For the text-containing cell, return its midpoint in [X, Y] coordinate format. 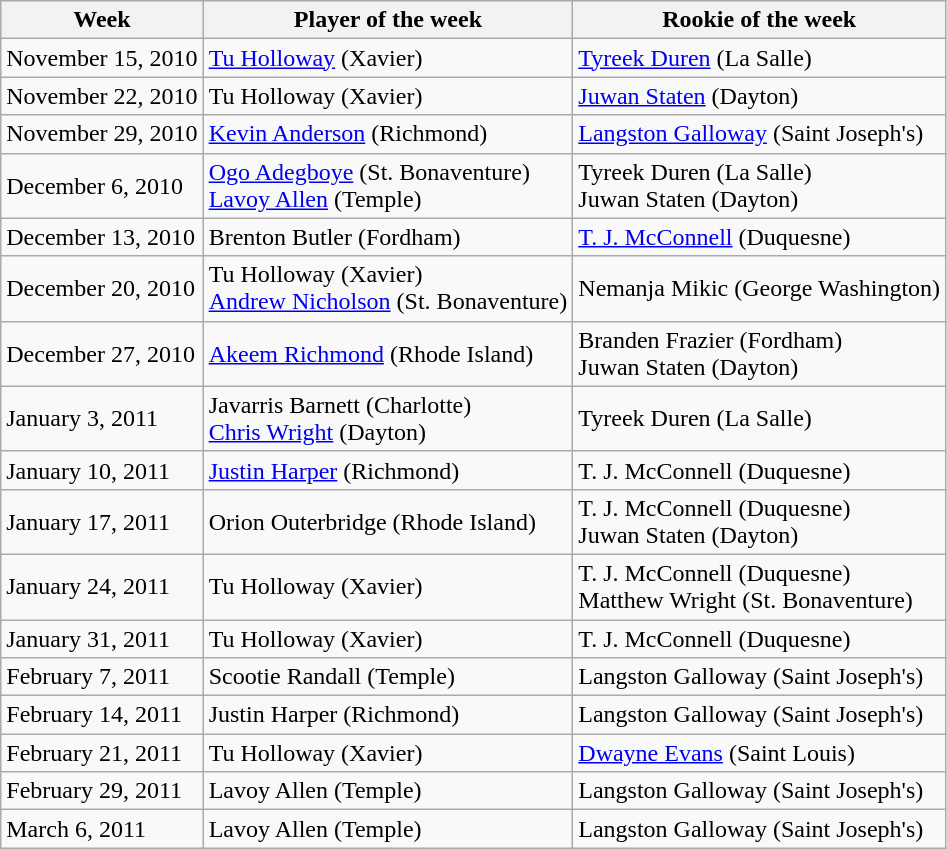
T. J. McConnell (Duquesne)Juwan Staten (Dayton) [760, 522]
Tyreek Duren (La Salle)Juwan Staten (Dayton) [760, 186]
Rookie of the week [760, 20]
Kevin Anderson (Richmond) [388, 134]
December 13, 2010 [102, 237]
Player of the week [388, 20]
February 7, 2011 [102, 677]
December 27, 2010 [102, 354]
January 3, 2011 [102, 418]
Akeem Richmond (Rhode Island) [388, 354]
January 31, 2011 [102, 639]
February 21, 2011 [102, 753]
Branden Frazier (Fordham)Juwan Staten (Dayton) [760, 354]
February 29, 2011 [102, 791]
Dwayne Evans (Saint Louis) [760, 753]
Tu Holloway (Xavier)Andrew Nicholson (St. Bonaventure) [388, 288]
Javarris Barnett (Charlotte)Chris Wright (Dayton) [388, 418]
Ogo Adegboye (St. Bonaventure)Lavoy Allen (Temple) [388, 186]
January 24, 2011 [102, 586]
Brenton Butler (Fordham) [388, 237]
Orion Outerbridge (Rhode Island) [388, 522]
November 29, 2010 [102, 134]
December 6, 2010 [102, 186]
Week [102, 20]
T. J. McConnell (Duquesne)Matthew Wright (St. Bonaventure) [760, 586]
Nemanja Mikic (George Washington) [760, 288]
Scootie Randall (Temple) [388, 677]
November 22, 2010 [102, 96]
January 10, 2011 [102, 470]
December 20, 2010 [102, 288]
November 15, 2010 [102, 58]
January 17, 2011 [102, 522]
March 6, 2011 [102, 829]
Juwan Staten (Dayton) [760, 96]
February 14, 2011 [102, 715]
